Search for the cell housing the specified text and yield its [x, y] center coordinate. 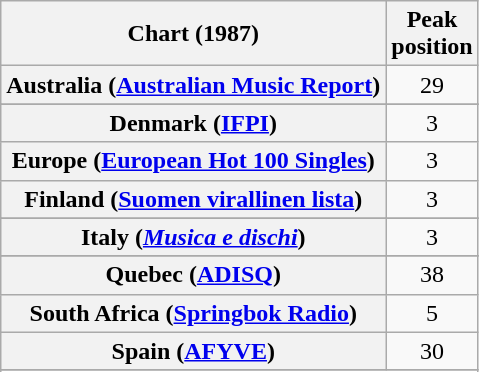
Australia (Australian Music Report) [194, 85]
Spain (AFYVE) [194, 351]
Chart (1987) [194, 34]
5 [432, 313]
38 [432, 275]
30 [432, 351]
Denmark (IFPI) [194, 123]
29 [432, 85]
Europe (European Hot 100 Singles) [194, 161]
Quebec (ADISQ) [194, 275]
Finland (Suomen virallinen lista) [194, 199]
Italy (Musica e dischi) [194, 237]
Peakposition [432, 34]
South Africa (Springbok Radio) [194, 313]
